For the text-containing cell, return its midpoint in [x, y] coordinate format. 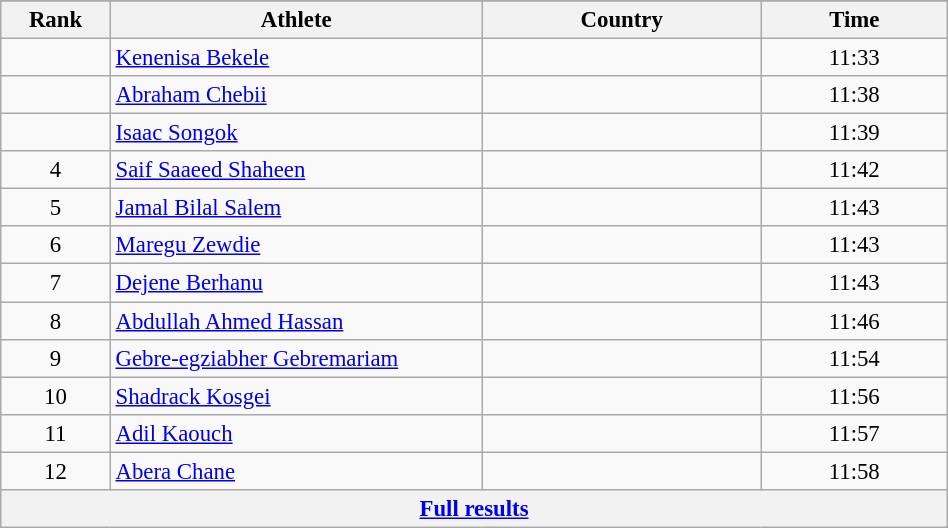
Maregu Zewdie [296, 245]
Adil Kaouch [296, 433]
11:46 [854, 321]
Dejene Berhanu [296, 283]
Abera Chane [296, 471]
Gebre-egziabher Gebremariam [296, 358]
Athlete [296, 20]
Abdullah Ahmed Hassan [296, 321]
5 [56, 208]
4 [56, 170]
Full results [474, 509]
11:56 [854, 396]
11:39 [854, 133]
Country [622, 20]
11 [56, 433]
10 [56, 396]
Time [854, 20]
Abraham Chebii [296, 95]
Kenenisa Bekele [296, 58]
Jamal Bilal Salem [296, 208]
11:57 [854, 433]
11:58 [854, 471]
9 [56, 358]
12 [56, 471]
6 [56, 245]
8 [56, 321]
11:33 [854, 58]
Shadrack Kosgei [296, 396]
11:42 [854, 170]
Rank [56, 20]
11:38 [854, 95]
7 [56, 283]
11:54 [854, 358]
Isaac Songok [296, 133]
Saif Saaeed Shaheen [296, 170]
